Find where the given text appears and provide that cell's center as [x, y] coordinate. 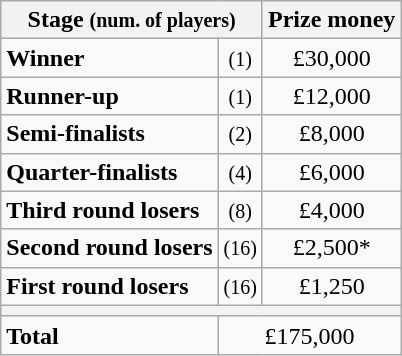
Quarter-finalists [110, 172]
Prize money [331, 20]
£8,000 [331, 134]
Winner [110, 58]
First round losers [110, 286]
£6,000 [331, 172]
£175,000 [310, 335]
(4) [240, 172]
£1,250 [331, 286]
£12,000 [331, 96]
Runner-up [110, 96]
Total [110, 335]
£4,000 [331, 210]
(8) [240, 210]
Second round losers [110, 248]
Third round losers [110, 210]
£30,000 [331, 58]
Semi-finalists [110, 134]
(2) [240, 134]
Stage (num. of players) [132, 20]
£2,500* [331, 248]
